Identify which cell holds the provided text, then report its [X, Y] central coordinate. 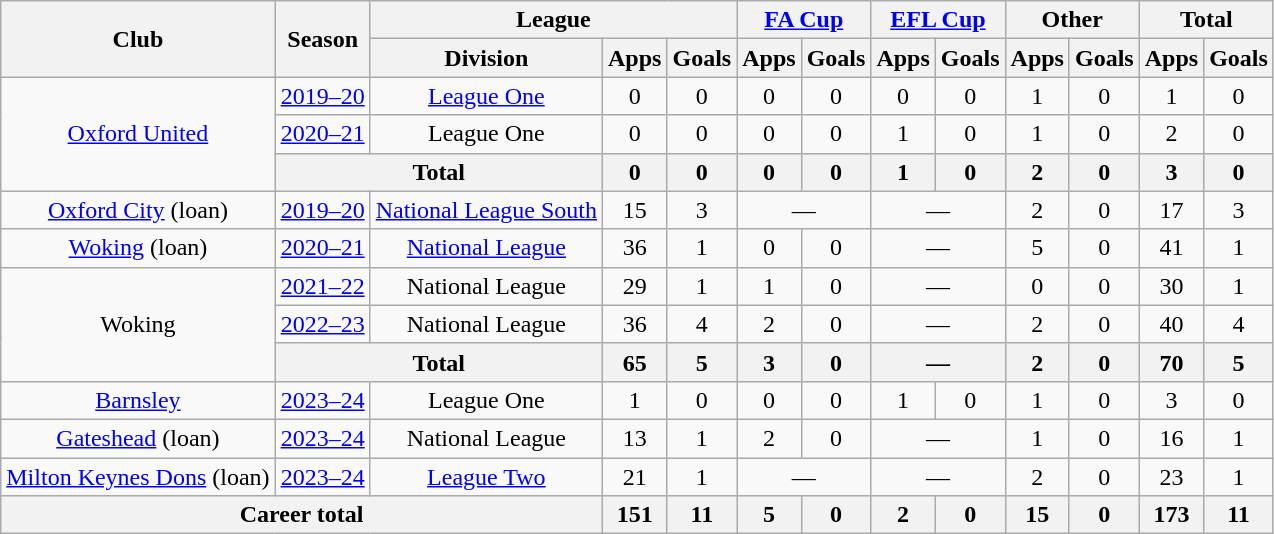
40 [1171, 324]
EFL Cup [938, 20]
Club [138, 39]
Barnsley [138, 400]
30 [1171, 286]
FA Cup [804, 20]
2021–22 [322, 286]
151 [635, 515]
13 [635, 438]
Career total [302, 515]
Season [322, 39]
National League South [486, 210]
Oxford United [138, 134]
21 [635, 477]
65 [635, 362]
League Two [486, 477]
16 [1171, 438]
League [554, 20]
41 [1171, 248]
Woking [138, 324]
17 [1171, 210]
173 [1171, 515]
Division [486, 58]
Woking (loan) [138, 248]
Oxford City (loan) [138, 210]
70 [1171, 362]
2022–23 [322, 324]
23 [1171, 477]
Other [1072, 20]
Milton Keynes Dons (loan) [138, 477]
Gateshead (loan) [138, 438]
29 [635, 286]
